Determine the [x, y] coordinate at the center of the cell enclosing the given text.  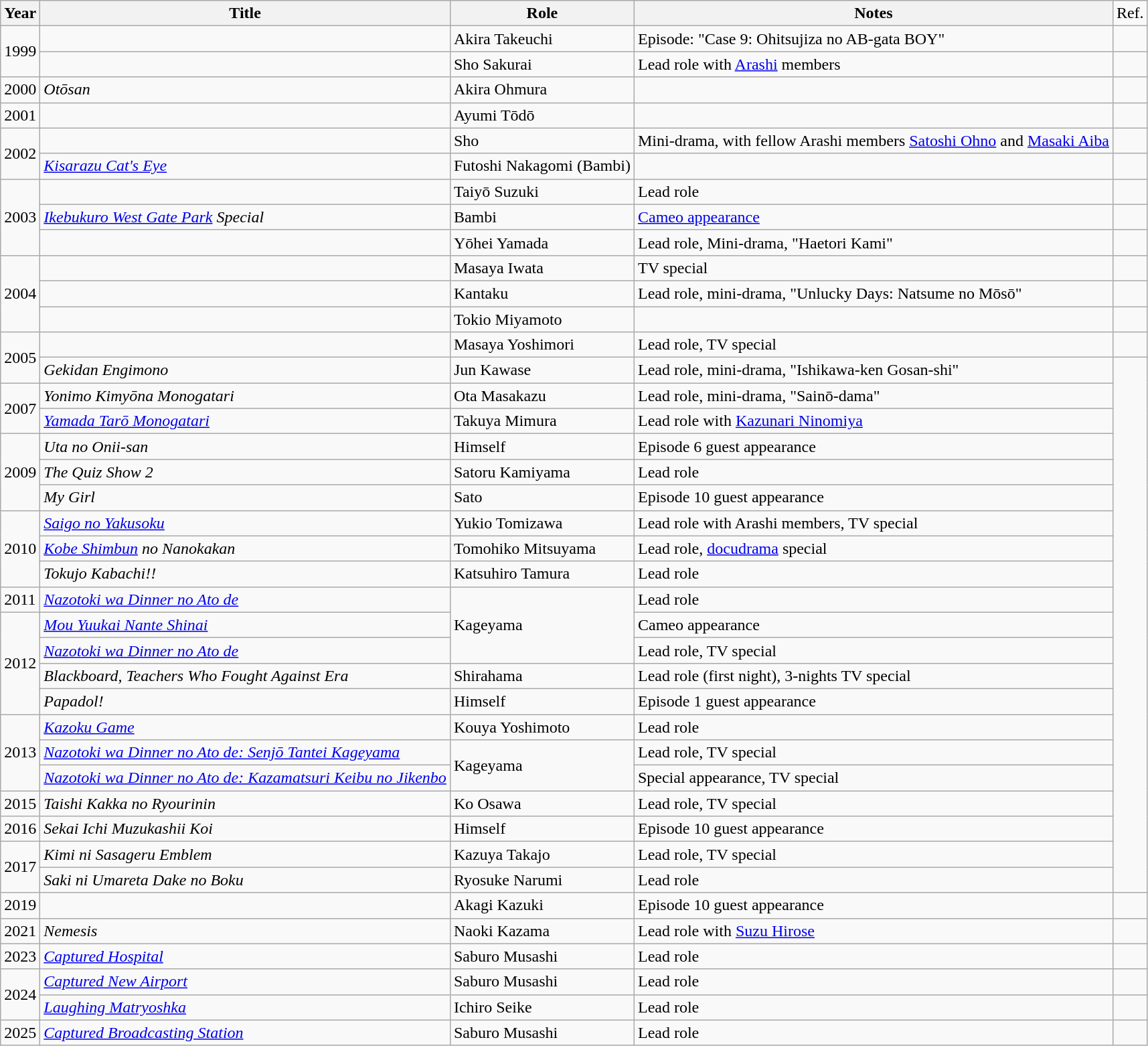
1999 [20, 52]
Taiyō Suzuki [542, 192]
Captured New Airport [245, 982]
Ayumi Tōdō [542, 115]
2016 [20, 829]
Akira Ohmura [542, 90]
Ryosuke Narumi [542, 880]
Taishi Kakka no Ryourinin [245, 804]
Masaya Yoshimori [542, 345]
Mini-drama, with fellow Arashi members Satoshi Ohno and Masaki Aiba [873, 141]
Yamada Tarō Monogatari [245, 421]
Kantaku [542, 293]
Masaya Iwata [542, 268]
2010 [20, 548]
2007 [20, 408]
Lead role, Mini-drama, "Haetori Kami" [873, 242]
Lead role, mini-drama, "Unlucky Days: Natsume no Mōsō" [873, 293]
2012 [20, 663]
2019 [20, 905]
2023 [20, 956]
Special appearance, TV special [873, 778]
Lead role with Arashi members [873, 64]
Captured Hospital [245, 956]
Futoshi Nakagomi (Bambi) [542, 166]
2002 [20, 153]
Captured Broadcasting Station [245, 1033]
Notes [873, 13]
Nemesis [245, 931]
Sho Sakurai [542, 64]
Gekidan Engimono [245, 370]
My Girl [245, 498]
2003 [20, 217]
Year [20, 13]
Kisarazu Cat's Eye [245, 166]
Takuya Mimura [542, 421]
Kouya Yoshimoto [542, 727]
Kobe Shimbun no Nanokakan [245, 548]
Ikebukuro West Gate Park Special [245, 217]
Role [542, 13]
Ref. [1130, 13]
Episode 1 guest appearance [873, 701]
2015 [20, 804]
Ko Osawa [542, 804]
Saigo no Yakusoku [245, 523]
Episode: "Case 9: Ohitsujiza no AB-gata BOY" [873, 39]
2000 [20, 90]
Blackboard, Teachers Who Fought Against Era [245, 676]
Bambi [542, 217]
2005 [20, 358]
2009 [20, 472]
Papadol! [245, 701]
Kimi ni Sasageru Emblem [245, 854]
Lead role, mini-drama, "Ishikawa-ken Gosan-shi" [873, 370]
Title [245, 13]
Akira Takeuchi [542, 39]
Sato [542, 498]
2024 [20, 994]
2004 [20, 293]
Nazotoki wa Dinner no Ato de: Kazamatsuri Keibu no Jikenbo [245, 778]
2021 [20, 931]
Episode 6 guest appearance [873, 447]
Nazotoki wa Dinner no Ato de: Senjō Tantei Kageyama [245, 753]
Lead role, docudrama special [873, 548]
TV special [873, 268]
Saki ni Umareta Dake no Boku [245, 880]
Tokio Miyamoto [542, 319]
Akagi Kazuki [542, 905]
Katsuhiro Tamura [542, 574]
2001 [20, 115]
Ota Masakazu [542, 396]
Lead role with Suzu Hirose [873, 931]
Sekai Ichi Muzukashii Koi [245, 829]
Lead role, mini-drama, "Sainō-dama" [873, 396]
Jun Kawase [542, 370]
Mou Yuukai Nante Shinai [245, 625]
2017 [20, 867]
Laughing Matryoshka [245, 1007]
Otōsan [245, 90]
Ichiro Seike [542, 1007]
Lead role (first night), 3-nights TV special [873, 676]
Kazuya Takajo [542, 854]
Uta no Onii-san [245, 447]
Shirahama [542, 676]
Yonimo Kimyōna Monogatari [245, 396]
The Quiz Show 2 [245, 472]
Lead role with Kazunari Ninomiya [873, 421]
Lead role with Arashi members, TV special [873, 523]
Naoki Kazama [542, 931]
Tomohiko Mitsuyama [542, 548]
Yōhei Yamada [542, 242]
2025 [20, 1033]
Tokujo Kabachi!! [245, 574]
Kazoku Game [245, 727]
Yukio Tomizawa [542, 523]
2011 [20, 599]
2013 [20, 752]
Sho [542, 141]
Satoru Kamiyama [542, 472]
